For the text-containing cell, return its midpoint in (x, y) coordinate format. 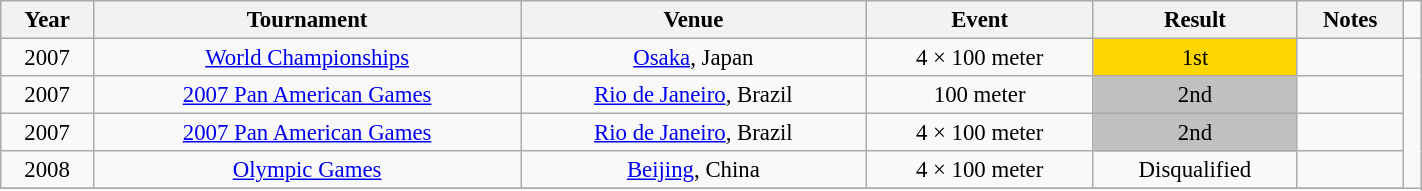
Venue (694, 20)
Olympic Games (306, 170)
Disqualified (1194, 170)
1st (1194, 58)
Tournament (306, 20)
Year (48, 20)
Beijing, China (694, 170)
Osaka, Japan (694, 58)
Result (1194, 20)
Event (980, 20)
World Championships (306, 58)
Notes (1350, 20)
100 meter (980, 95)
2008 (48, 170)
